From the cell containing the given text, extract its center point as (X, Y) coordinate. 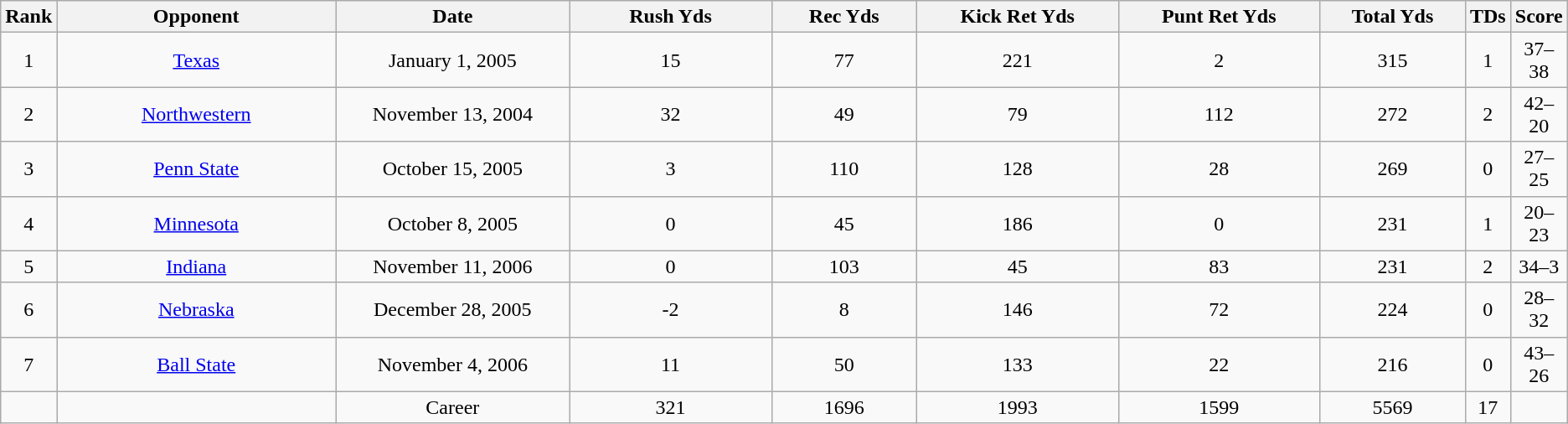
43–26 (1539, 364)
Nebraska (196, 310)
321 (670, 407)
October 15, 2005 (452, 169)
Punt Ret Yds (1220, 17)
January 1, 2005 (452, 60)
5 (28, 266)
1993 (1017, 407)
1696 (844, 407)
Rec Yds (844, 17)
7 (28, 364)
27–25 (1539, 169)
Rank (28, 17)
11 (670, 364)
Career (452, 407)
216 (1393, 364)
315 (1393, 60)
Indiana (196, 266)
6 (28, 310)
Kick Ret Yds (1017, 17)
77 (844, 60)
110 (844, 169)
50 (844, 364)
4 (28, 223)
1599 (1220, 407)
112 (1220, 114)
Northwestern (196, 114)
15 (670, 60)
103 (844, 266)
49 (844, 114)
72 (1220, 310)
20–23 (1539, 223)
224 (1393, 310)
186 (1017, 223)
272 (1393, 114)
28 (1220, 169)
Total Yds (1393, 17)
Rush Yds (670, 17)
128 (1017, 169)
Ball State (196, 364)
November 11, 2006 (452, 266)
October 8, 2005 (452, 223)
TDs (1488, 17)
Score (1539, 17)
8 (844, 310)
December 28, 2005 (452, 310)
28–32 (1539, 310)
22 (1220, 364)
November 13, 2004 (452, 114)
November 4, 2006 (452, 364)
Date (452, 17)
146 (1017, 310)
83 (1220, 266)
Penn State (196, 169)
5569 (1393, 407)
34–3 (1539, 266)
221 (1017, 60)
-2 (670, 310)
Texas (196, 60)
Minnesota (196, 223)
17 (1488, 407)
32 (670, 114)
79 (1017, 114)
269 (1393, 169)
37–38 (1539, 60)
42–20 (1539, 114)
Opponent (196, 17)
133 (1017, 364)
